Return (x, y) of the center of cell containing provided text 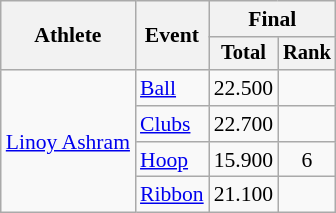
Ball (172, 88)
22.700 (244, 124)
15.900 (244, 160)
Clubs (172, 124)
21.100 (244, 195)
Rank (307, 54)
Athlete (68, 36)
Final (272, 19)
6 (307, 160)
Event (172, 36)
Hoop (172, 160)
Linoy Ashram (68, 141)
22.500 (244, 88)
Total (244, 54)
Ribbon (172, 195)
